Locate the cell with the specified text and output its (X, Y) center coordinate. 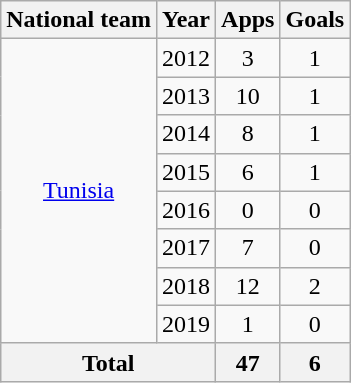
2019 (186, 324)
3 (248, 58)
National team (79, 20)
2 (315, 286)
Goals (315, 20)
Tunisia (79, 191)
2018 (186, 286)
12 (248, 286)
8 (248, 134)
Apps (248, 20)
47 (248, 362)
2012 (186, 58)
Year (186, 20)
2017 (186, 248)
Total (108, 362)
10 (248, 96)
2014 (186, 134)
2016 (186, 210)
2013 (186, 96)
7 (248, 248)
2015 (186, 172)
